Detect which cell encompasses the target text, then output its (x, y) center coordinate. 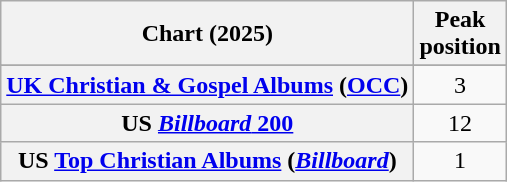
US Billboard 200 (208, 123)
US Top Christian Albums (Billboard) (208, 161)
12 (460, 123)
UK Christian & Gospel Albums (OCC) (208, 85)
3 (460, 85)
Chart (2025) (208, 34)
1 (460, 161)
Peakposition (460, 34)
